Detect which cell encompasses the target text, then output its (X, Y) center coordinate. 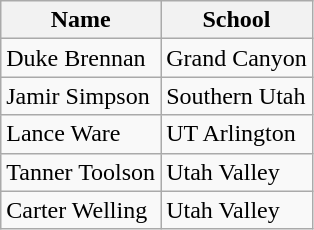
Tanner Toolson (81, 172)
Southern Utah (237, 96)
Lance Ware (81, 134)
UT Arlington (237, 134)
Duke Brennan (81, 58)
Carter Welling (81, 210)
Name (81, 20)
Grand Canyon (237, 58)
Jamir Simpson (81, 96)
School (237, 20)
